Pinpoint the cell where the given text exists, returning its (X, Y) midpoint coordinate. 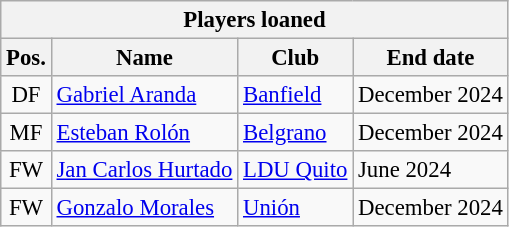
Club (296, 58)
Esteban Rolón (144, 133)
Gabriel Aranda (144, 95)
End date (430, 58)
Jan Carlos Hurtado (144, 170)
MF (26, 133)
Gonzalo Morales (144, 208)
Players loaned (254, 20)
June 2024 (430, 170)
Unión (296, 208)
Banfield (296, 95)
Name (144, 58)
LDU Quito (296, 170)
Belgrano (296, 133)
Pos. (26, 58)
DF (26, 95)
